Return [X, Y] of the center of cell containing provided text 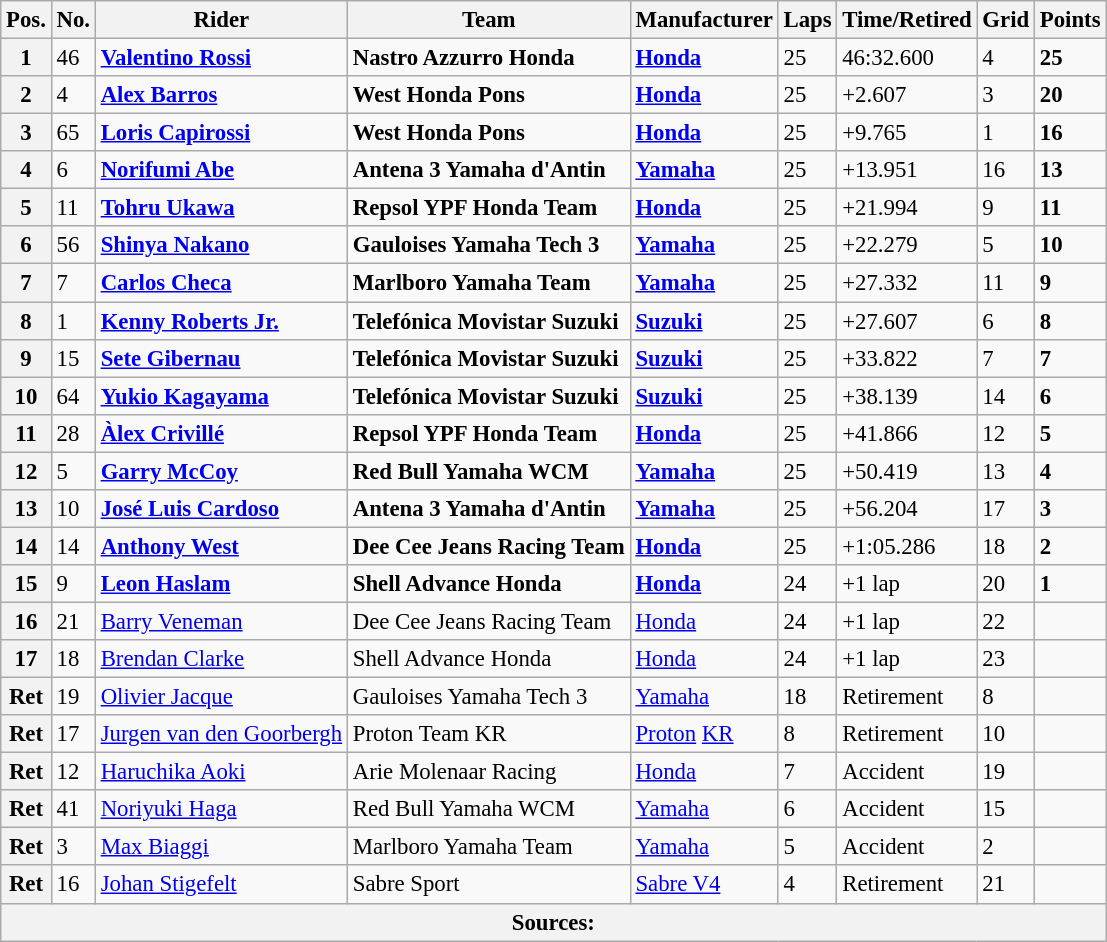
41 [73, 809]
Proton KR [704, 734]
+22.279 [907, 245]
Tohru Ukawa [221, 208]
+27.332 [907, 283]
28 [73, 433]
Sabre Sport [488, 885]
46:32.600 [907, 58]
Sources: [554, 922]
Sabre V4 [704, 885]
Jurgen van den Goorbergh [221, 734]
+2.607 [907, 95]
Laps [808, 20]
Johan Stigefelt [221, 885]
23 [1006, 659]
Brendan Clarke [221, 659]
No. [73, 20]
+13.951 [907, 170]
+9.765 [907, 133]
Nastro Azzurro Honda [488, 58]
22 [1006, 621]
Manufacturer [704, 20]
Pos. [26, 20]
+1:05.286 [907, 546]
Norifumi Abe [221, 170]
Sete Gibernau [221, 358]
Leon Haslam [221, 584]
65 [73, 133]
Points [1070, 20]
Haruchika Aoki [221, 772]
64 [73, 396]
+27.607 [907, 321]
Valentino Rossi [221, 58]
Max Biaggi [221, 847]
Arie Molenaar Racing [488, 772]
Proton Team KR [488, 734]
Carlos Checa [221, 283]
56 [73, 245]
José Luis Cardoso [221, 509]
Garry McCoy [221, 471]
+56.204 [907, 509]
Àlex Crivillé [221, 433]
+50.419 [907, 471]
Time/Retired [907, 20]
+21.994 [907, 208]
+41.866 [907, 433]
Team [488, 20]
Shinya Nakano [221, 245]
Olivier Jacque [221, 697]
+38.139 [907, 396]
Yukio Kagayama [221, 396]
Rider [221, 20]
Loris Capirossi [221, 133]
Alex Barros [221, 95]
Grid [1006, 20]
Noriyuki Haga [221, 809]
Kenny Roberts Jr. [221, 321]
+33.822 [907, 358]
46 [73, 58]
Barry Veneman [221, 621]
Anthony West [221, 546]
